Determine the (X, Y) coordinate at the center of the cell enclosing the given text.  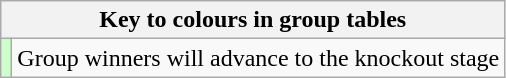
Group winners will advance to the knockout stage (258, 58)
Key to colours in group tables (253, 20)
